Pinpoint the cell where the given text exists, returning its [x, y] midpoint coordinate. 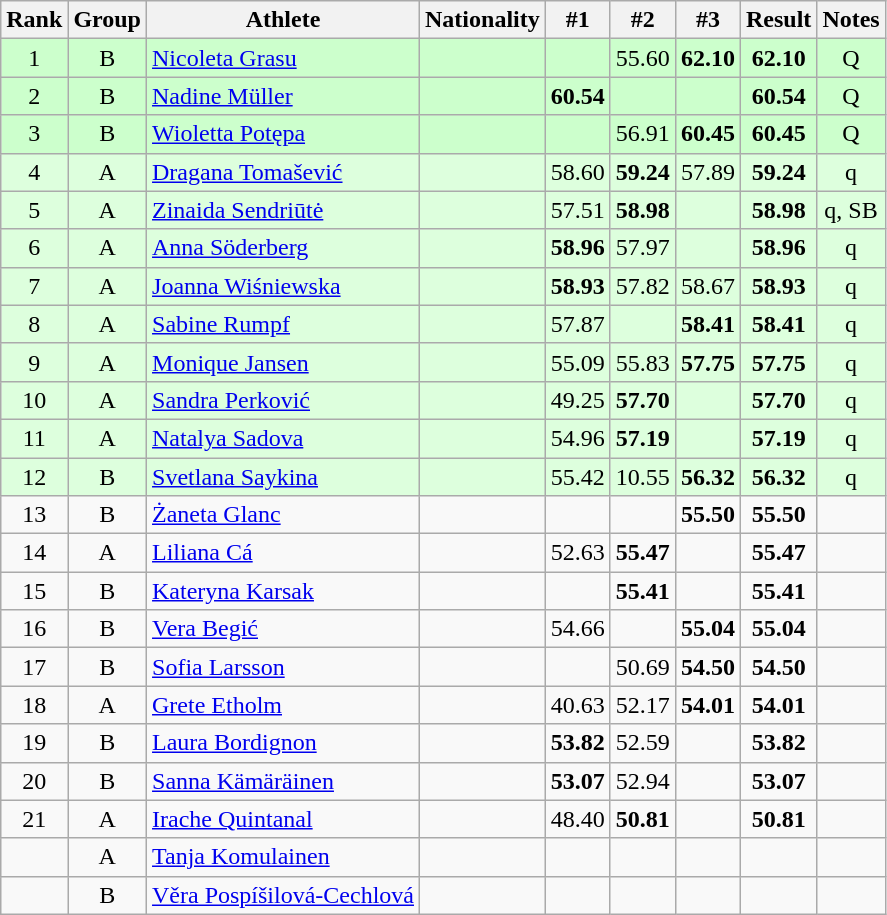
#2 [642, 20]
Sofia Larsson [284, 667]
58.60 [578, 172]
#3 [708, 20]
5 [34, 210]
Sanna Kämäräinen [284, 781]
10 [34, 400]
Żaneta Glanc [284, 515]
52.94 [642, 781]
11 [34, 438]
Nadine Müller [284, 96]
Dragana Tomašević [284, 172]
58.67 [708, 286]
8 [34, 324]
54.96 [578, 438]
55.60 [642, 58]
Rank [34, 20]
Věra Pospíšilová-Cechlová [284, 895]
Notes [851, 20]
19 [34, 743]
4 [34, 172]
52.17 [642, 705]
Grete Etholm [284, 705]
9 [34, 362]
Joanna Wiśniewska [284, 286]
Zinaida Sendriūtė [284, 210]
17 [34, 667]
Nicoleta Grasu [284, 58]
49.25 [578, 400]
Sabine Rumpf [284, 324]
57.82 [642, 286]
12 [34, 477]
Laura Bordignon [284, 743]
q, SB [851, 210]
18 [34, 705]
Anna Söderberg [284, 248]
48.40 [578, 819]
54.66 [578, 629]
2 [34, 96]
Wioletta Potępa [284, 134]
57.87 [578, 324]
Tanja Komulainen [284, 857]
3 [34, 134]
16 [34, 629]
14 [34, 553]
Kateryna Karsak [284, 591]
15 [34, 591]
#1 [578, 20]
Sandra Perković [284, 400]
Athlete [284, 20]
20 [34, 781]
10.55 [642, 477]
50.69 [642, 667]
Group [108, 20]
Svetlana Saykina [284, 477]
40.63 [578, 705]
Irache Quintanal [284, 819]
6 [34, 248]
56.91 [642, 134]
57.89 [708, 172]
Vera Begić [284, 629]
13 [34, 515]
7 [34, 286]
57.51 [578, 210]
55.83 [642, 362]
Liliana Cá [284, 553]
Natalya Sadova [284, 438]
57.97 [642, 248]
52.63 [578, 553]
55.42 [578, 477]
55.09 [578, 362]
52.59 [642, 743]
21 [34, 819]
Monique Jansen [284, 362]
1 [34, 58]
Nationality [483, 20]
Result [778, 20]
